Provide the (X, Y) coordinate of the cell's center where the given text is located.  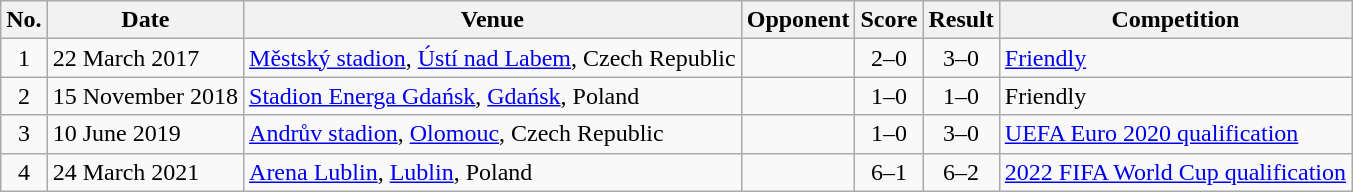
Andrův stadion, Olomouc, Czech Republic (493, 134)
24 March 2021 (145, 172)
Opponent (798, 20)
Competition (1175, 20)
2 (24, 96)
4 (24, 172)
2–0 (889, 58)
3 (24, 134)
6–1 (889, 172)
22 March 2017 (145, 58)
6–2 (961, 172)
Score (889, 20)
1 (24, 58)
Stadion Energa Gdańsk, Gdańsk, Poland (493, 96)
Arena Lublin, Lublin, Poland (493, 172)
Result (961, 20)
Venue (493, 20)
15 November 2018 (145, 96)
No. (24, 20)
Městský stadion, Ústí nad Labem, Czech Republic (493, 58)
UEFA Euro 2020 qualification (1175, 134)
10 June 2019 (145, 134)
Date (145, 20)
2022 FIFA World Cup qualification (1175, 172)
